Detect which cell encompasses the target text, then output its (X, Y) center coordinate. 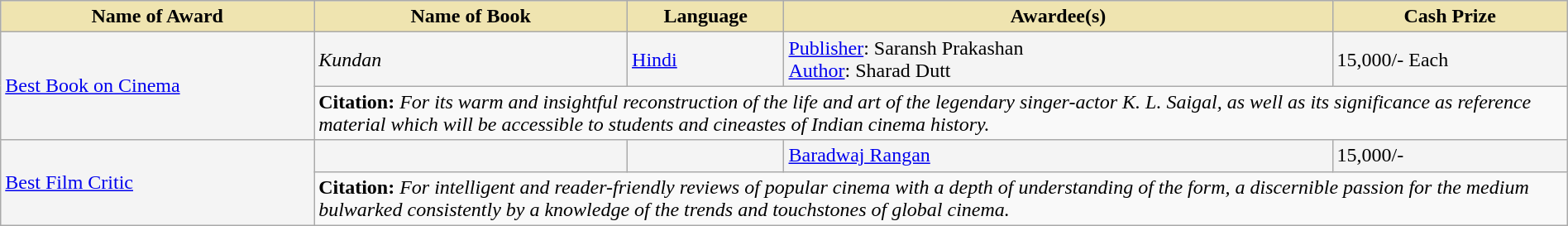
Hindi (706, 60)
Name of Book (471, 17)
Kundan (471, 60)
15,000/- (1450, 156)
Language (706, 17)
Name of Award (157, 17)
Best Film Critic (157, 182)
Best Book on Cinema (157, 86)
Baradwaj Rangan (1059, 156)
15,000/- Each (1450, 60)
Awardee(s) (1059, 17)
Publisher: Saransh PrakashanAuthor: Sharad Dutt (1059, 60)
Cash Prize (1450, 17)
